Detect which cell encompasses the target text, then output its [X, Y] center coordinate. 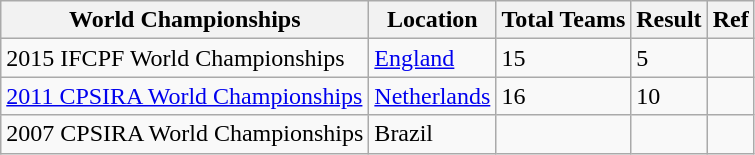
15 [564, 58]
2011 CPSIRA World Championships [185, 96]
Location [432, 20]
16 [564, 96]
2007 CPSIRA World Championships [185, 134]
England [432, 58]
2015 IFCPF World Championships [185, 58]
10 [669, 96]
World Championships [185, 20]
Ref [730, 20]
Brazil [432, 134]
Result [669, 20]
Netherlands [432, 96]
5 [669, 58]
Total Teams [564, 20]
